Find where the given text appears and provide that cell's center as (x, y) coordinate. 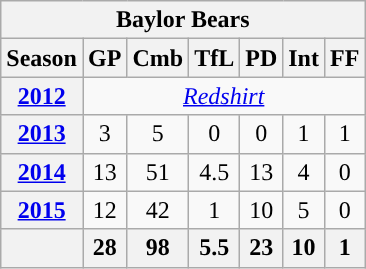
2012 (42, 96)
2015 (42, 210)
98 (158, 248)
TfL (214, 58)
Baylor Bears (183, 20)
5.5 (214, 248)
PD (262, 58)
28 (104, 248)
12 (104, 210)
GP (104, 58)
4 (304, 172)
Season (42, 58)
42 (158, 210)
2014 (42, 172)
Cmb (158, 58)
2013 (42, 134)
23 (262, 248)
3 (104, 134)
Int (304, 58)
Redshirt (223, 96)
51 (158, 172)
4.5 (214, 172)
FF (344, 58)
